Determine the (x, y) coordinate at the center of the cell enclosing the given text.  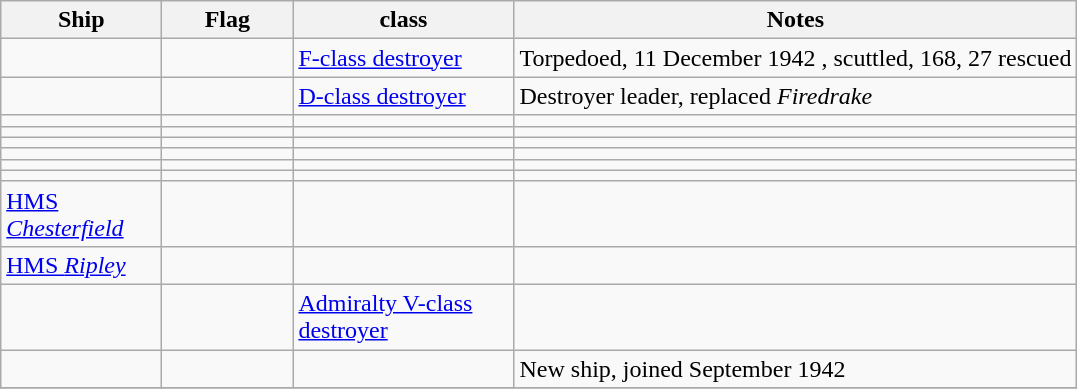
D-class destroyer (404, 96)
Torpedoed, 11 December 1942 , scuttled, 168, 27 rescued (796, 58)
HMS Ripley (82, 265)
Notes (796, 20)
HMS Chesterfield (82, 214)
New ship, joined September 1942 (796, 369)
F-class destroyer (404, 58)
Admiralty V-class destroyer (404, 316)
Ship (82, 20)
Destroyer leader, replaced Firedrake (796, 96)
Flag (228, 20)
class (404, 20)
